Scan for the cell matching the given text and deliver its (X, Y) coordinate at center. 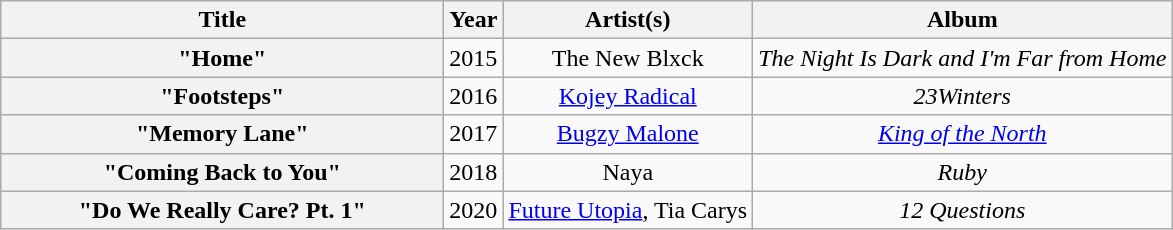
King of the North (962, 134)
"Home" (222, 58)
Title (222, 20)
"Coming Back to You" (222, 172)
2015 (474, 58)
Artist(s) (628, 20)
2020 (474, 210)
2017 (474, 134)
The New Blxck (628, 58)
Kojey Radical (628, 96)
23Winters (962, 96)
Ruby (962, 172)
Future Utopia, Tia Carys (628, 210)
"Memory Lane" (222, 134)
The Night Is Dark and I'm Far from Home (962, 58)
2016 (474, 96)
"Do We Really Care? Pt. 1" (222, 210)
Year (474, 20)
Album (962, 20)
Naya (628, 172)
Bugzy Malone (628, 134)
"Footsteps" (222, 96)
12 Questions (962, 210)
2018 (474, 172)
